Search for the cell housing the specified text and yield its [X, Y] center coordinate. 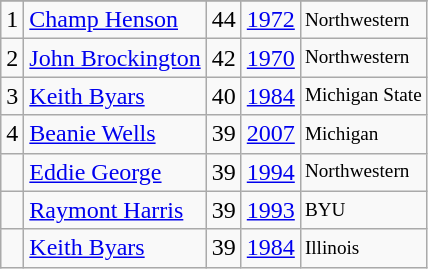
Eddie George [115, 172]
40 [224, 96]
Raymont Harris [115, 210]
Illinois [363, 248]
44 [224, 20]
Michigan [363, 134]
1970 [270, 58]
2007 [270, 134]
1972 [270, 20]
2 [12, 58]
1 [12, 20]
John Brockington [115, 58]
Champ Henson [115, 20]
4 [12, 134]
Beanie Wells [115, 134]
1993 [270, 210]
1994 [270, 172]
3 [12, 96]
Michigan State [363, 96]
BYU [363, 210]
42 [224, 58]
